Locate the cell with the specified text and output its (X, Y) center coordinate. 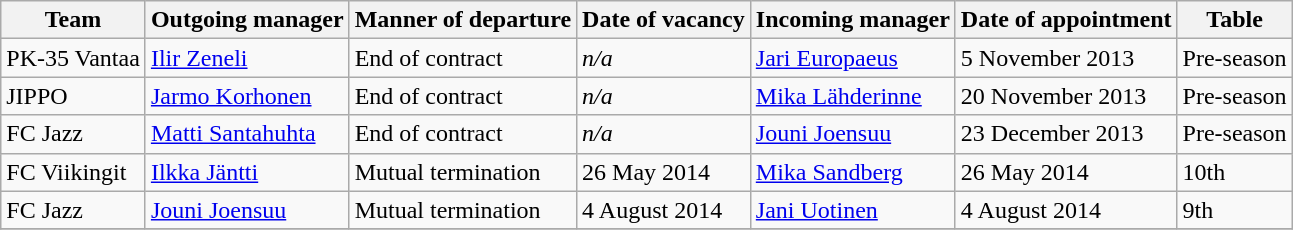
Jani Uotinen (852, 210)
10th (1234, 172)
Jarmo Korhonen (247, 96)
Date of vacancy (664, 20)
FC Viikingit (74, 172)
Manner of departure (462, 20)
Matti Santahuhta (247, 134)
Outgoing manager (247, 20)
Ilir Zeneli (247, 58)
5 November 2013 (1066, 58)
Jari Europaeus (852, 58)
Ilkka Jäntti (247, 172)
23 December 2013 (1066, 134)
Team (74, 20)
Incoming manager (852, 20)
Mika Sandberg (852, 172)
JIPPO (74, 96)
9th (1234, 210)
20 November 2013 (1066, 96)
PK-35 Vantaa (74, 58)
Table (1234, 20)
Date of appointment (1066, 20)
Mika Lähderinne (852, 96)
